Determine the [x, y] coordinate at the center of the cell enclosing the given text.  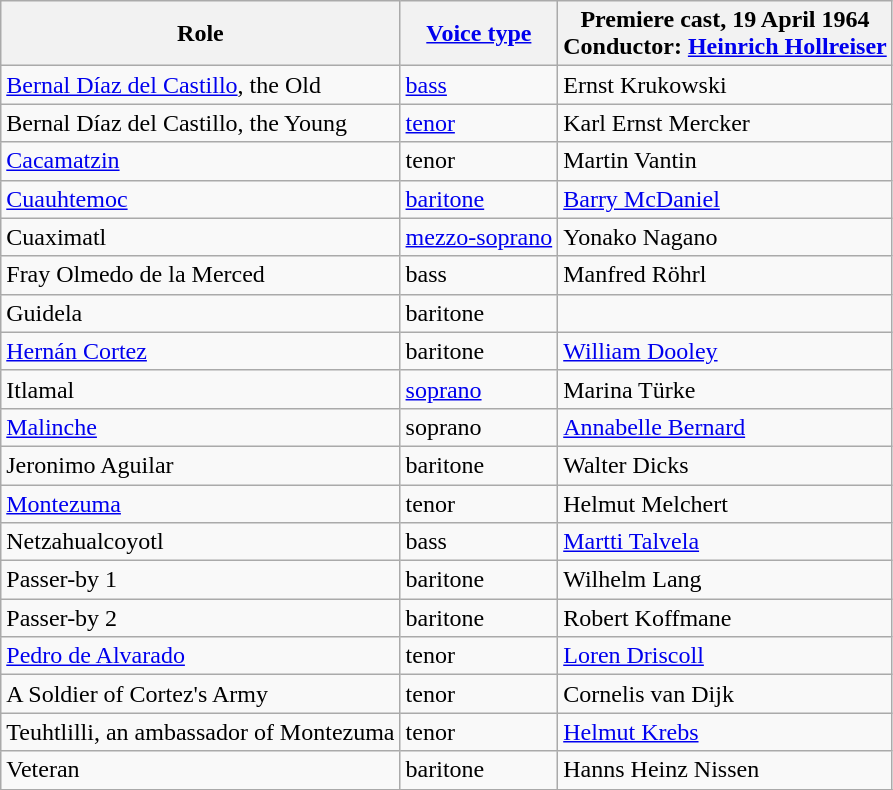
Martin Vantin [726, 161]
Jeronimo Aguilar [200, 465]
Passer-by 1 [200, 580]
Annabelle Bernard [726, 427]
Fray Olmedo de la Merced [200, 275]
Ernst Krukowski [726, 85]
A Soldier of Cortez's Army [200, 694]
Manfred Röhrl [726, 275]
Role [200, 34]
Cacamatzin [200, 161]
Pedro de Alvarado [200, 656]
Hernán Cortez [200, 351]
Montezuma [200, 503]
Marina Türke [726, 389]
Bernal Díaz del Castillo, the Young [200, 123]
Barry McDaniel [726, 199]
Helmut Krebs [726, 732]
Teuhtlilli, an ambassador of Montezuma [200, 732]
Martti Talvela [726, 542]
Robert Koffmane [726, 618]
Passer-by 2 [200, 618]
Yonako Nagano [726, 237]
Voice type [479, 34]
Cornelis van Dijk [726, 694]
Cuaximatl [200, 237]
Bernal Díaz del Castillo, the Old [200, 85]
Premiere cast, 19 April 1964Conductor: Heinrich Hollreiser [726, 34]
mezzo-soprano [479, 237]
Cuauhtemoc [200, 199]
Itlamal [200, 389]
William Dooley [726, 351]
Veteran [200, 770]
Loren Driscoll [726, 656]
Walter Dicks [726, 465]
Malinche [200, 427]
Wilhelm Lang [726, 580]
Netzahualcoyotl [200, 542]
Hanns Heinz Nissen [726, 770]
Helmut Melchert [726, 503]
Karl Ernst Mercker [726, 123]
Guidela [200, 313]
